Scan for the cell matching the given text and deliver its (x, y) coordinate at center. 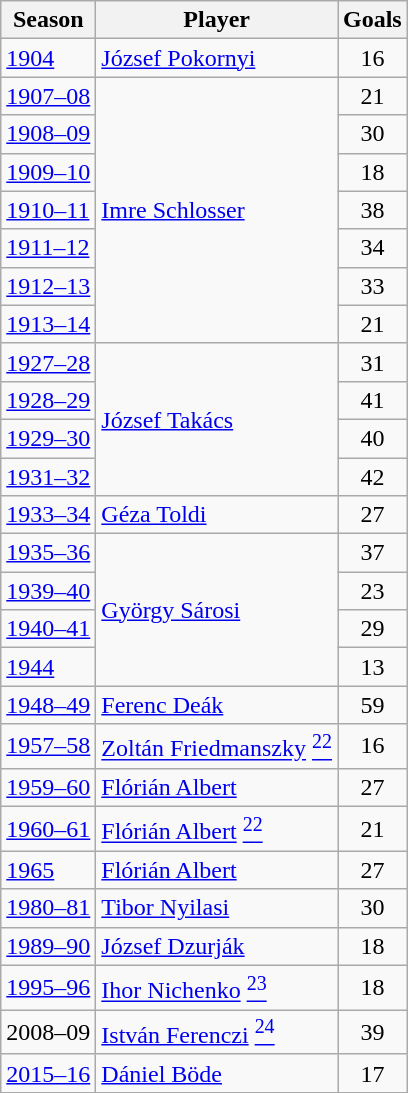
Dániel Böde (217, 1073)
Goals (373, 20)
Season (48, 20)
37 (373, 553)
31 (373, 362)
41 (373, 400)
Zoltán Friedmanszky 22 (217, 746)
39 (373, 1032)
György Sárosi (217, 610)
1940–41 (48, 629)
23 (373, 591)
1944 (48, 667)
1904 (48, 58)
1939–40 (48, 591)
1911–12 (48, 248)
Géza Toldi (217, 515)
2015–16 (48, 1073)
1957–58 (48, 746)
1948–49 (48, 705)
József Dzurják (217, 946)
33 (373, 286)
István Ferenczi 24 (217, 1032)
1928–29 (48, 400)
1959–60 (48, 787)
1907–08 (48, 96)
59 (373, 705)
1927–28 (48, 362)
József Takács (217, 419)
Flórián Albert 22 (217, 830)
1960–61 (48, 830)
1995–96 (48, 988)
József Pokornyi (217, 58)
1933–34 (48, 515)
1980–81 (48, 908)
2008–09 (48, 1032)
1931–32 (48, 477)
1909–10 (48, 172)
40 (373, 438)
Tibor Nyilasi (217, 908)
1935–36 (48, 553)
1913–14 (48, 324)
1929–30 (48, 438)
1910–11 (48, 210)
1912–13 (48, 286)
1965 (48, 870)
Ihor Nichenko 23 (217, 988)
1908–09 (48, 134)
29 (373, 629)
38 (373, 210)
Ferenc Deák (217, 705)
13 (373, 667)
42 (373, 477)
1989–90 (48, 946)
Imre Schlosser (217, 210)
Player (217, 20)
17 (373, 1073)
34 (373, 248)
